Extract the (X, Y) coordinate from the center of the cell holding the provided text.  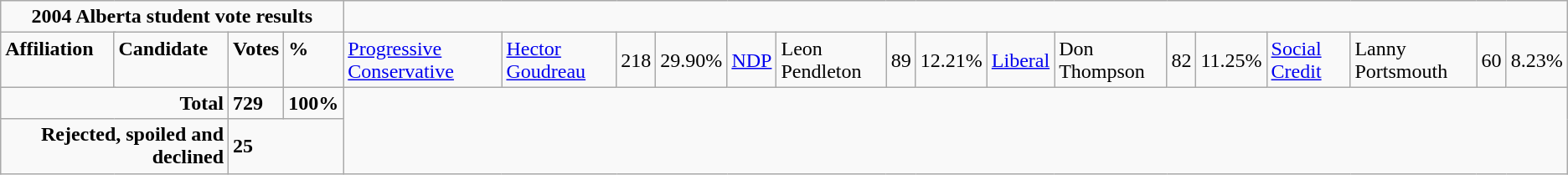
89 (901, 60)
729 (256, 103)
Lanny Portsmouth (1414, 60)
Rejected, spoiled and declined (115, 146)
60 (1491, 60)
Progressive Conservative (422, 60)
Liberal (1020, 60)
% (313, 60)
25 (286, 146)
Leon Pendleton (831, 60)
2004 Alberta student vote results (173, 17)
NDP (752, 60)
100% (313, 103)
Votes (256, 60)
Social Credit (1308, 60)
Affiliation (57, 60)
Hector Goudreau (560, 60)
218 (637, 60)
8.23% (1536, 60)
Total (115, 103)
Don Thompson (1111, 60)
29.90% (692, 60)
Candidate (171, 60)
11.25% (1231, 60)
82 (1181, 60)
12.21% (952, 60)
